Search for the cell housing the specified text and yield its [X, Y] center coordinate. 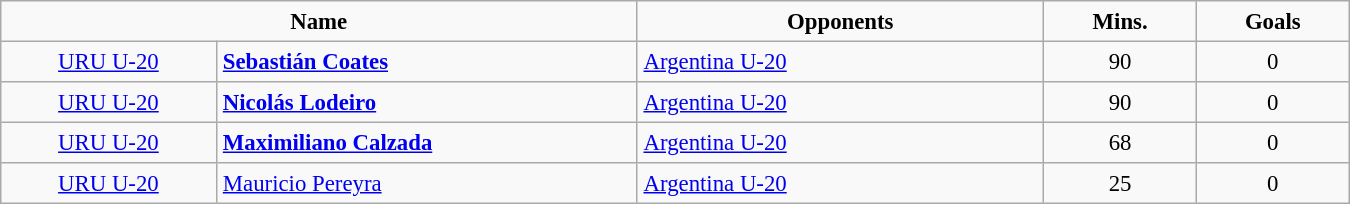
Goals [1272, 21]
Mins. [1120, 21]
Mauricio Pereyra [426, 183]
Name [319, 21]
Sebastián Coates [426, 61]
Maximiliano Calzada [426, 142]
Opponents [840, 21]
25 [1120, 183]
Nicolás Lodeiro [426, 102]
68 [1120, 142]
